Determine the (X, Y) coordinate at the center of the cell enclosing the given text.  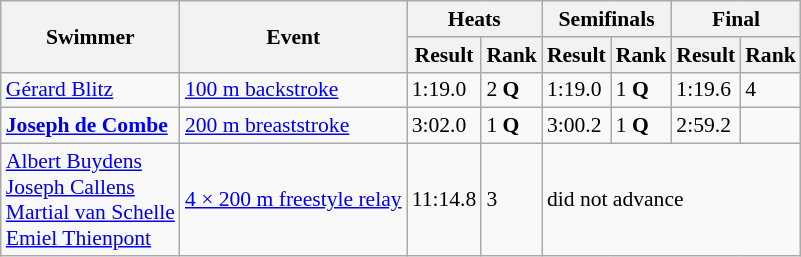
2:59.2 (706, 126)
Joseph de Combe (90, 126)
Heats (474, 19)
11:14.8 (444, 200)
2 Q (512, 90)
did not advance (672, 200)
1:19.6 (706, 90)
Albert Buydens Joseph Callens Martial van Schelle Emiel Thienpont (90, 200)
Semifinals (606, 19)
3:00.2 (576, 126)
3 (512, 200)
3:02.0 (444, 126)
Final (736, 19)
Event (294, 36)
100 m backstroke (294, 90)
Gérard Blitz (90, 90)
4 × 200 m freestyle relay (294, 200)
200 m breaststroke (294, 126)
4 (770, 90)
Swimmer (90, 36)
